Identify which cell holds the provided text, then report its [X, Y] central coordinate. 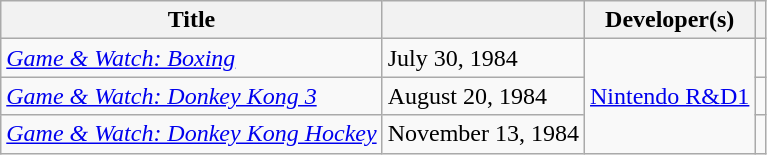
Nintendo R&D1 [670, 96]
Title [192, 20]
Developer(s) [670, 20]
November 13, 1984 [483, 134]
Game & Watch: Boxing [192, 58]
Game & Watch: Donkey Kong Hockey [192, 134]
Game & Watch: Donkey Kong 3 [192, 96]
August 20, 1984 [483, 96]
July 30, 1984 [483, 58]
